Scan for the cell matching the given text and deliver its [X, Y] coordinate at center. 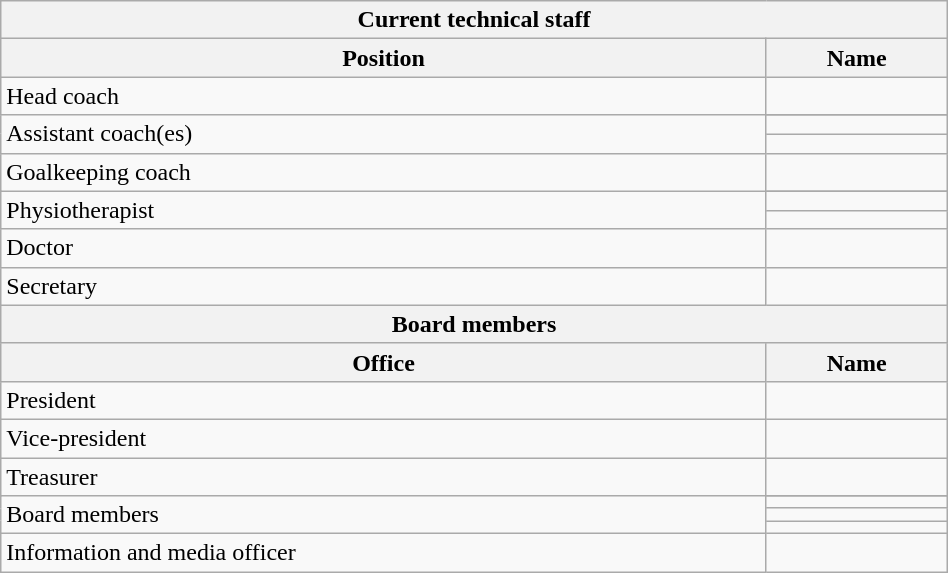
Head coach [384, 96]
Treasurer [384, 477]
Information and media officer [384, 553]
Position [384, 58]
Vice-president [384, 438]
Office [384, 362]
Current technical staff [474, 20]
Goalkeeping coach [384, 172]
Assistant coach(es) [384, 134]
Doctor [384, 248]
President [384, 400]
Physiotherapist [384, 210]
Secretary [384, 286]
